Pinpoint the cell where the given text exists, returning its [x, y] midpoint coordinate. 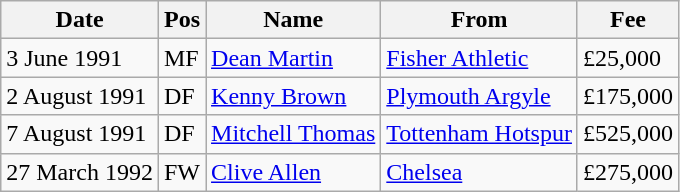
Chelsea [480, 172]
2 August 1991 [80, 96]
27 March 1992 [80, 172]
FW [182, 172]
Fee [628, 20]
Date [80, 20]
Clive Allen [294, 172]
£175,000 [628, 96]
Fisher Athletic [480, 58]
Kenny Brown [294, 96]
£275,000 [628, 172]
Pos [182, 20]
From [480, 20]
7 August 1991 [80, 134]
Mitchell Thomas [294, 134]
Tottenham Hotspur [480, 134]
Plymouth Argyle [480, 96]
£525,000 [628, 134]
Name [294, 20]
£25,000 [628, 58]
3 June 1991 [80, 58]
Dean Martin [294, 58]
MF [182, 58]
